Return [x, y] of the center of cell containing provided text 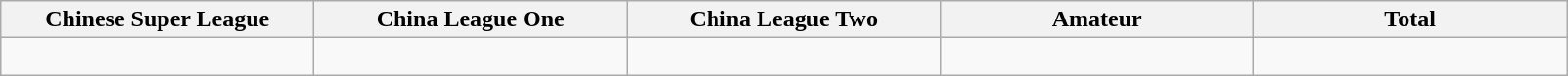
Amateur [1097, 19]
China League Two [784, 19]
China League One [471, 19]
Total [1410, 19]
Chinese Super League [158, 19]
